Search for the cell housing the specified text and yield its (X, Y) center coordinate. 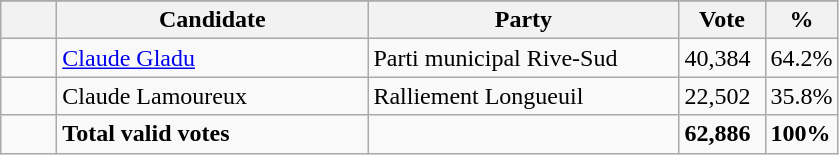
Total valid votes (212, 134)
Ralliement Longueuil (524, 96)
62,886 (722, 134)
35.8% (802, 96)
22,502 (722, 96)
100% (802, 134)
Party (524, 20)
Candidate (212, 20)
Claude Lamoureux (212, 96)
Parti municipal Rive-Sud (524, 58)
Vote (722, 20)
40,384 (722, 58)
% (802, 20)
64.2% (802, 58)
Claude Gladu (212, 58)
